Capture the cell that displays the provided text and extract its [x, y] central coordinate. 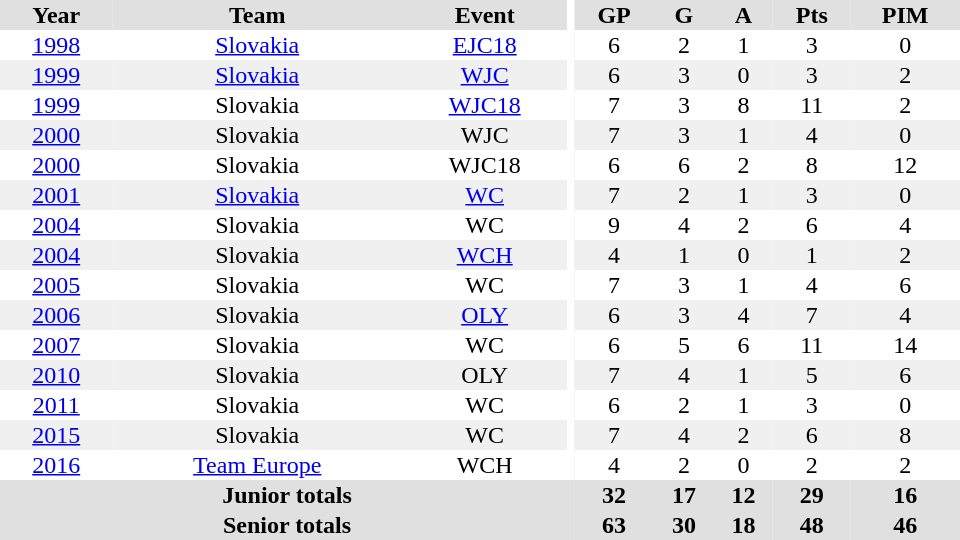
17 [684, 495]
2010 [56, 375]
1998 [56, 45]
Team Europe [257, 465]
32 [614, 495]
16 [905, 495]
2007 [56, 345]
2006 [56, 315]
2005 [56, 285]
2016 [56, 465]
18 [744, 525]
63 [614, 525]
2001 [56, 195]
Pts [812, 15]
PIM [905, 15]
46 [905, 525]
G [684, 15]
Team [257, 15]
14 [905, 345]
2015 [56, 435]
30 [684, 525]
29 [812, 495]
EJC18 [484, 45]
9 [614, 225]
Junior totals [287, 495]
Event [484, 15]
2011 [56, 405]
A [744, 15]
Senior totals [287, 525]
Year [56, 15]
48 [812, 525]
GP [614, 15]
